Detect which cell encompasses the target text, then output its [X, Y] center coordinate. 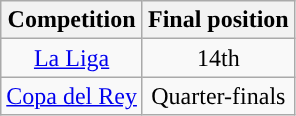
14th [218, 58]
Copa del Rey [72, 96]
Competition [72, 20]
Quarter-finals [218, 96]
Final position [218, 20]
La Liga [72, 58]
